Find where the given text appears and provide that cell's center as (X, Y) coordinate. 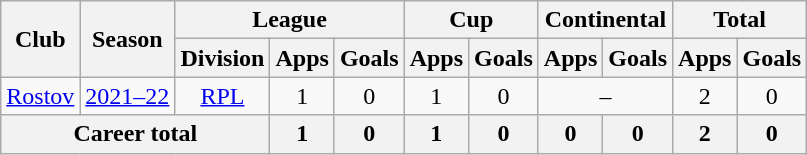
Continental (605, 20)
League (290, 20)
Total (740, 20)
Career total (136, 134)
Season (128, 39)
Cup (471, 20)
Club (40, 39)
Division (222, 58)
– (605, 96)
Rostov (40, 96)
2021–22 (128, 96)
RPL (222, 96)
